Locate the cell with the specified text and output its [x, y] center coordinate. 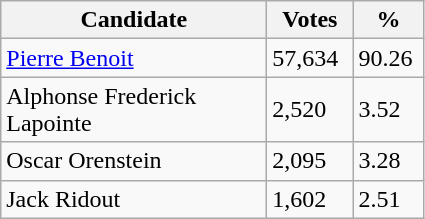
Oscar Orenstein [134, 161]
Jack Ridout [134, 199]
Pierre Benoit [134, 58]
Candidate [134, 20]
% [388, 20]
Votes [310, 20]
1,602 [310, 199]
Alphonse Frederick Lapointe [134, 110]
3.28 [388, 161]
90.26 [388, 58]
2.51 [388, 199]
57,634 [310, 58]
2,095 [310, 161]
2,520 [310, 110]
3.52 [388, 110]
